Locate the cell with the specified text and output its [x, y] center coordinate. 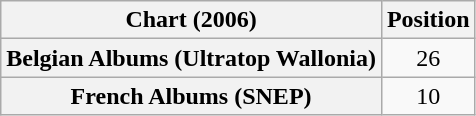
Belgian Albums (Ultratop Wallonia) [192, 58]
26 [428, 58]
Position [428, 20]
10 [428, 96]
French Albums (SNEP) [192, 96]
Chart (2006) [192, 20]
